Return [x, y] of the center of cell containing provided text 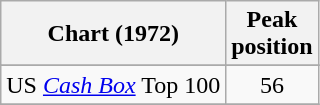
US Cash Box Top 100 [114, 85]
56 [272, 85]
Peakposition [272, 34]
Chart (1972) [114, 34]
